From the cell containing the given text, extract its center point as (X, Y) coordinate. 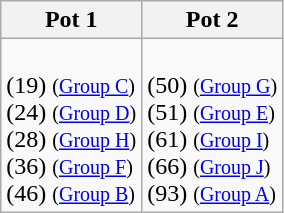
Pot 1 (72, 20)
(50) (Group G) (51) (Group E) (61) (Group I) (66) (Group J) (93) (Group A) (212, 126)
Pot 2 (212, 20)
(19) (Group C) (24) (Group D) (28) (Group H) (36) (Group F) (46) (Group B) (72, 126)
